Search for the cell housing the specified text and yield its (X, Y) center coordinate. 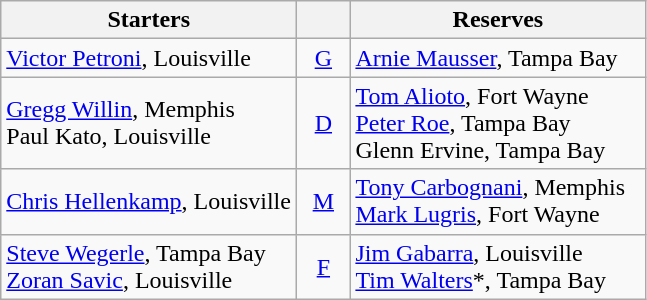
Chris Hellenkamp, Louisville (149, 202)
Steve Wegerle, Tampa BayZoran Savic, Louisville (149, 266)
Arnie Mausser, Tampa Bay (498, 58)
Tony Carbognani, MemphisMark Lugris, Fort Wayne (498, 202)
Jim Gabarra, LouisvilleTim Walters*, Tampa Bay (498, 266)
M (324, 202)
Tom Alioto, Fort WaynePeter Roe, Tampa BayGlenn Ervine, Tampa Bay (498, 123)
G (324, 58)
F (324, 266)
Gregg Willin, MemphisPaul Kato, Louisville (149, 123)
Victor Petroni, Louisville (149, 58)
Reserves (498, 20)
D (324, 123)
Starters (149, 20)
